Output the [X, Y] coordinate of the center of the cell containing the given text.  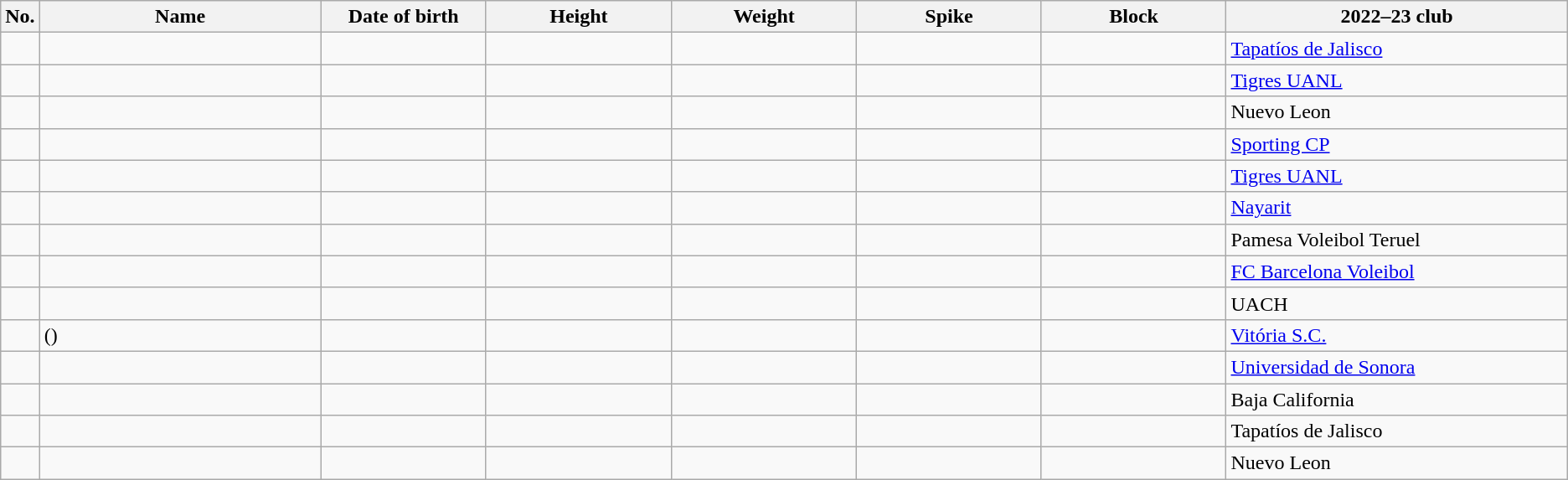
Nayarit [1397, 208]
Height [578, 17]
UACH [1397, 303]
Name [180, 17]
Universidad de Sonora [1397, 367]
FC Barcelona Voleibol [1397, 271]
() [180, 335]
Sporting CP [1397, 144]
Block [1134, 17]
Weight [764, 17]
No. [20, 17]
Baja California [1397, 400]
Pamesa Voleibol Teruel [1397, 240]
2022–23 club [1397, 17]
Spike [950, 17]
Date of birth [404, 17]
Vitória S.C. [1397, 335]
